Identify which cell holds the provided text, then report its [x, y] central coordinate. 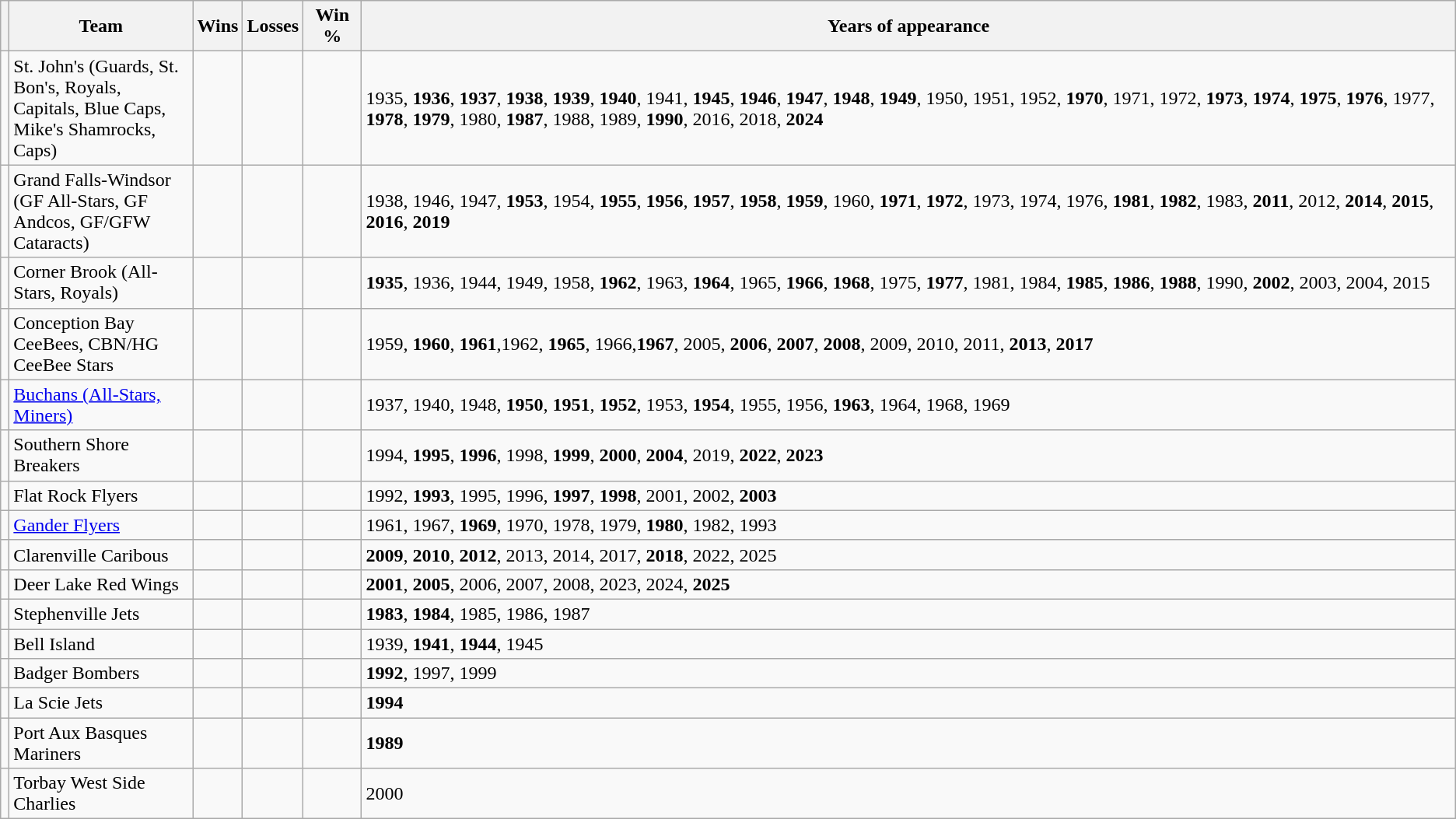
2001, 2005, 2006, 2007, 2008, 2023, 2024, 2025 [908, 584]
1935, 1936, 1944, 1949, 1958, 1962, 1963, 1964, 1965, 1966, 1968, 1975, 1977, 1981, 1984, 1985, 1986, 1988, 1990, 2002, 2003, 2004, 2015 [908, 283]
Flat Rock Flyers [101, 495]
1992, 1993, 1995, 1996, 1997, 1998, 2001, 2002, 2003 [908, 495]
St. John's (Guards, St. Bon's, Royals, Capitals, Blue Caps, Mike's Shamrocks, Caps) [101, 108]
1992, 1997, 1999 [908, 674]
Wins [218, 26]
Stephenville Jets [101, 614]
1983, 1984, 1985, 1986, 1987 [908, 614]
2000 [908, 793]
1989 [908, 744]
Gander Flyers [101, 525]
Torbay West Side Charlies [101, 793]
Win % [333, 26]
2009, 2010, 2012, 2013, 2014, 2017, 2018, 2022, 2025 [908, 555]
1959, 1960, 1961,1962, 1965, 1966,1967, 2005, 2006, 2007, 2008, 2009, 2010, 2011, 2013, 2017 [908, 344]
Badger Bombers [101, 674]
Conception Bay CeeBees, CBN/HG CeeBee Stars [101, 344]
Southern Shore Breakers [101, 456]
Bell Island [101, 643]
Clarenville Caribous [101, 555]
Grand Falls-Windsor (GF All-Stars, GF Andcos, GF/GFW Cataracts) [101, 212]
Losses [273, 26]
La Scie Jets [101, 703]
1961, 1967, 1969, 1970, 1978, 1979, 1980, 1982, 1993 [908, 525]
Team [101, 26]
Years of appearance [908, 26]
Corner Brook (All-Stars, Royals) [101, 283]
1937, 1940, 1948, 1950, 1951, 1952, 1953, 1954, 1955, 1956, 1963, 1964, 1968, 1969 [908, 404]
Port Aux Basques Mariners [101, 744]
1939, 1941, 1944, 1945 [908, 643]
Buchans (All-Stars, Miners) [101, 404]
Deer Lake Red Wings [101, 584]
1994, 1995, 1996, 1998, 1999, 2000, 2004, 2019, 2022, 2023 [908, 456]
1938, 1946, 1947, 1953, 1954, 1955, 1956, 1957, 1958, 1959, 1960, 1971, 1972, 1973, 1974, 1976, 1981, 1982, 1983, 2011, 2012, 2014, 2015, 2016, 2019 [908, 212]
1994 [908, 703]
